Return the [x, y] coordinate for the center point of the cell that contains the specified text.  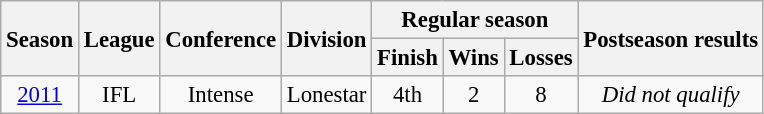
League [118, 38]
Intense [221, 95]
Postseason results [670, 38]
Wins [474, 58]
IFL [118, 95]
4th [408, 95]
8 [541, 95]
Finish [408, 58]
Division [326, 38]
Losses [541, 58]
Lonestar [326, 95]
2 [474, 95]
2011 [40, 95]
Season [40, 38]
Conference [221, 38]
Regular season [475, 20]
Did not qualify [670, 95]
